Detect which cell encompasses the target text, then output its (x, y) center coordinate. 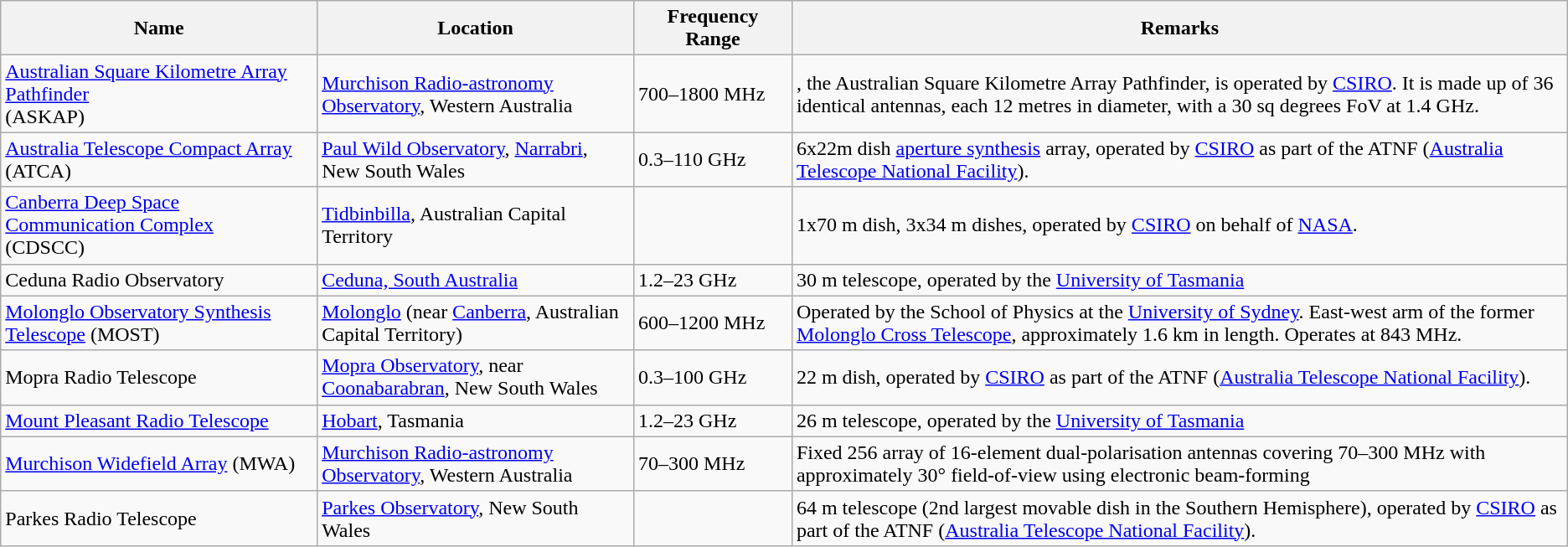
0.3–110 GHz (712, 159)
70–300 MHz (712, 464)
Paul Wild Observatory, Narrabri, New South Wales (476, 159)
600–1200 MHz (712, 323)
Location (476, 28)
Australia Telescope Compact Array (ATCA) (159, 159)
Parkes Radio Telescope (159, 518)
Hobart, Tasmania (476, 421)
22 m dish, operated by CSIRO as part of the ATNF (Australia Telescope National Facility). (1179, 377)
Murchison Widefield Array (MWA) (159, 464)
Australian Square Kilometre Array Pathfinder (ASKAP) (159, 94)
Fixed 256 array of 16-element dual-polarisation antennas covering 70–300 MHz with approximately 30° field-of-view using electronic beam-forming (1179, 464)
Mopra Radio Telescope (159, 377)
6x22m dish aperture synthesis array, operated by CSIRO as part of the ATNF (Australia Telescope National Facility). (1179, 159)
Mopra Observatory, near Coonabarabran, New South Wales (476, 377)
30 m telescope, operated by the University of Tasmania (1179, 280)
Parkes Observatory, New South Wales (476, 518)
0.3–100 GHz (712, 377)
Molonglo (near Canberra, Australian Capital Territory) (476, 323)
1x70 m dish, 3x34 m dishes, operated by CSIRO on behalf of NASA. (1179, 225)
Remarks (1179, 28)
Name (159, 28)
Canberra Deep Space Communication Complex (CDSCC) (159, 225)
Tidbinbilla, Australian Capital Territory (476, 225)
Ceduna Radio Observatory (159, 280)
Molonglo Observatory Synthesis Telescope (MOST) (159, 323)
700–1800 MHz (712, 94)
Frequency Range (712, 28)
64 m telescope (2nd largest movable dish in the Southern Hemisphere), operated by CSIRO as part of the ATNF (Australia Telescope National Facility). (1179, 518)
26 m telescope, operated by the University of Tasmania (1179, 421)
Mount Pleasant Radio Telescope (159, 421)
Ceduna, South Australia (476, 280)
